Pinpoint the cell where the given text exists, returning its [x, y] midpoint coordinate. 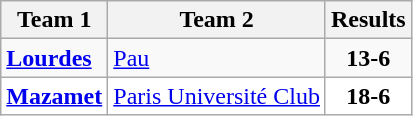
Team 2 [217, 20]
13-6 [368, 58]
Results [368, 20]
Team 1 [54, 20]
Lourdes [54, 58]
Mazamet [54, 96]
Paris Université Club [217, 96]
Pau [217, 58]
18-6 [368, 96]
